Pinpoint the cell where the given text exists, returning its [X, Y] midpoint coordinate. 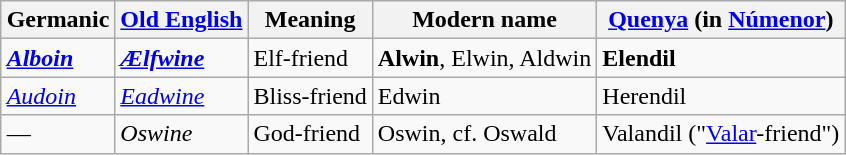
Germanic [58, 20]
— [58, 134]
Quenya (in Númenor) [721, 20]
Eadwine [182, 96]
Elf-friend [310, 58]
Herendil [721, 96]
Old English [182, 20]
God-friend [310, 134]
Audoin [58, 96]
Alboin [58, 58]
Modern name [484, 20]
Meaning [310, 20]
Ælfwine [182, 58]
Oswine [182, 134]
Bliss-friend [310, 96]
Edwin [484, 96]
Oswin, cf. Oswald [484, 134]
Elendil [721, 58]
Valandil ("Valar-friend") [721, 134]
Alwin, Elwin, Aldwin [484, 58]
